For the text-containing cell, return its midpoint in [X, Y] coordinate format. 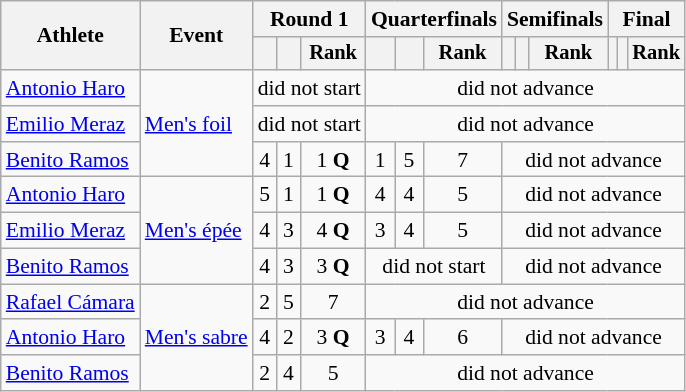
Semifinals [555, 19]
Athlete [70, 36]
Event [196, 36]
6 [462, 338]
Round 1 [310, 19]
Men's épée [196, 230]
Men's foil [196, 124]
Quarterfinals [434, 19]
Men's sabre [196, 338]
Rafael Cámara [70, 302]
4 Q [333, 231]
Final [646, 19]
